Return (x, y) of the center of cell containing provided text 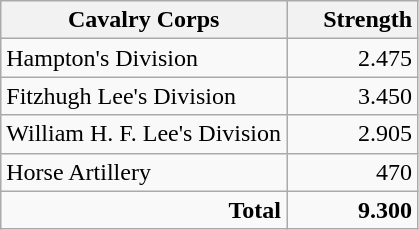
3.450 (352, 96)
William H. F. Lee's Division (144, 134)
9.300 (352, 210)
470 (352, 172)
Hampton's Division (144, 58)
2.475 (352, 58)
Fitzhugh Lee's Division (144, 96)
2.905 (352, 134)
Total (144, 210)
Cavalry Corps (144, 20)
Strength (352, 20)
Horse Artillery (144, 172)
